Scan for the cell matching the given text and deliver its (x, y) coordinate at center. 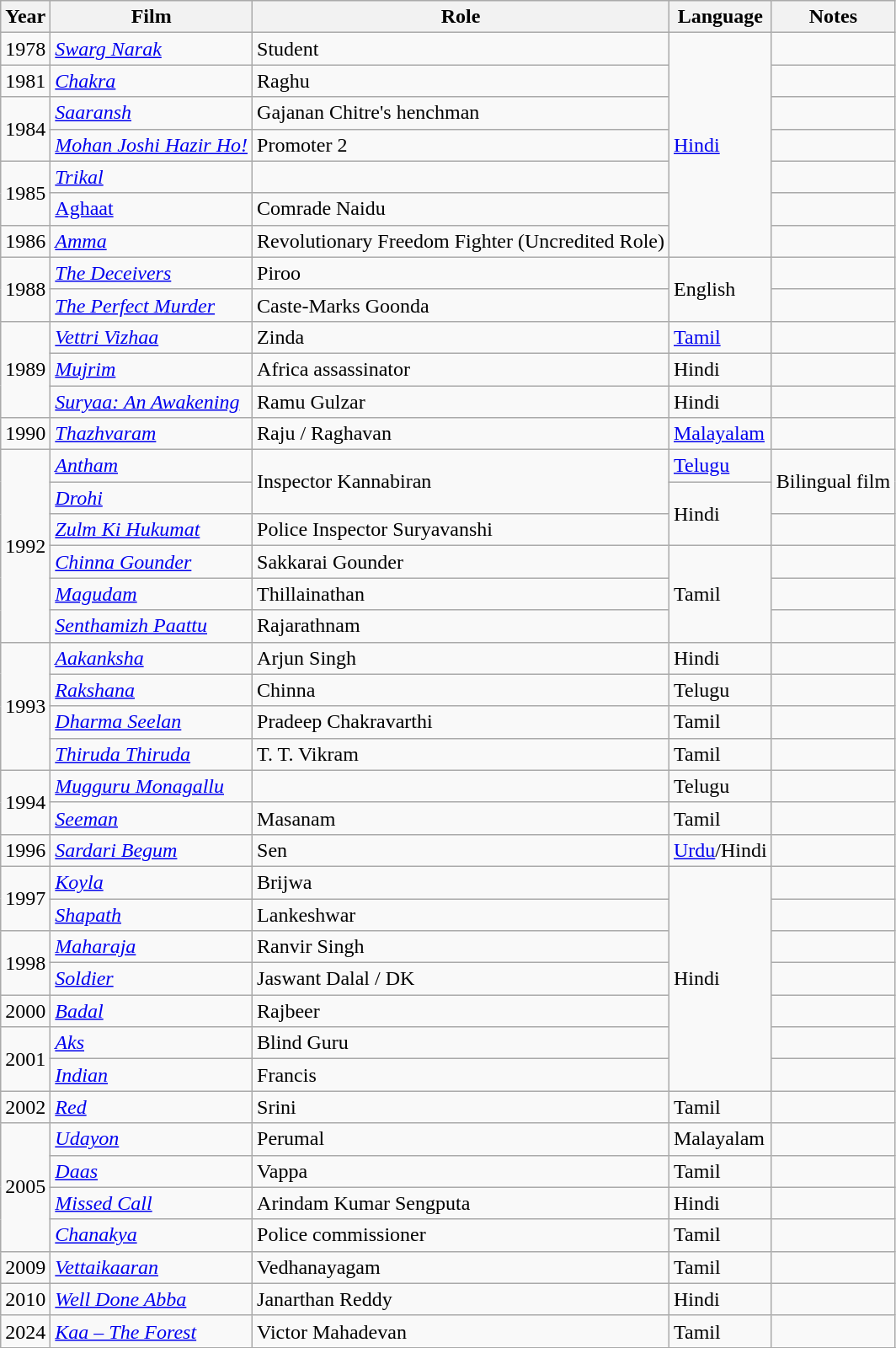
Janarthan Reddy (461, 1299)
Amma (152, 241)
Brijwa (461, 882)
Vettri Vizhaa (152, 337)
Seeman (152, 818)
Maharaja (152, 947)
Police Inspector Suryavanshi (461, 530)
Magudam (152, 594)
Senthamizh Paattu (152, 626)
Vappa (461, 1171)
Swarg Narak (152, 49)
Arindam Kumar Sengputa (461, 1203)
1998 (25, 963)
Urdu/Hindi (720, 850)
Role (461, 17)
1984 (25, 129)
2010 (25, 1299)
Pradeep Chakravarthi (461, 722)
Shapath (152, 914)
Masanam (461, 818)
2005 (25, 1187)
1978 (25, 49)
Chinna (461, 690)
Arjun Singh (461, 658)
Drohi (152, 498)
Well Done Abba (152, 1299)
Year (25, 17)
Perumal (461, 1139)
Vedhanayagam (461, 1267)
Police commissioner (461, 1235)
2002 (25, 1107)
Zinda (461, 337)
Language (720, 17)
1981 (25, 81)
Ranvir Singh (461, 947)
2000 (25, 1011)
Suryaa: An Awakening (152, 402)
Saaransh (152, 113)
Bilingual film (833, 482)
Mohan Joshi Hazir Ho! (152, 145)
Daas (152, 1171)
Indian (152, 1075)
1989 (25, 369)
The Deceivers (152, 273)
Zulm Ki Hukumat (152, 530)
Missed Call (152, 1203)
Trikal (152, 177)
Soldier (152, 979)
Ramu Gulzar (461, 402)
1997 (25, 898)
English (720, 289)
Lankeshwar (461, 914)
Rajarathnam (461, 626)
1994 (25, 802)
Aghaat (152, 209)
Chakra (152, 81)
Red (152, 1107)
Notes (833, 17)
Africa assassinator (461, 369)
2001 (25, 1059)
Aakanksha (152, 658)
Thiruda Thiruda (152, 754)
Student (461, 49)
Antham (152, 466)
Sen (461, 850)
The Perfect Murder (152, 305)
Revolutionary Freedom Fighter (Uncredited Role) (461, 241)
Mugguru Monagallu (152, 786)
Chanakya (152, 1235)
Dharma Seelan (152, 722)
Francis (461, 1075)
Mujrim (152, 369)
1986 (25, 241)
Thillainathan (461, 594)
Jaswant Dalal / DK (461, 979)
1992 (25, 546)
Thazhvaram (152, 434)
Blind Guru (461, 1043)
Koyla (152, 882)
Badal (152, 1011)
Sardari Begum (152, 850)
Aks (152, 1043)
2009 (25, 1267)
2024 (25, 1331)
Film (152, 17)
1996 (25, 850)
Udayon (152, 1139)
Piroo (461, 273)
1990 (25, 434)
Kaa – The Forest (152, 1331)
Rakshana (152, 690)
Raghu (461, 81)
Vettaikaaran (152, 1267)
Sakkarai Gounder (461, 562)
Srini (461, 1107)
Caste-Marks Goonda (461, 305)
Gajanan Chitre's henchman (461, 113)
Rajbeer (461, 1011)
1993 (25, 706)
Comrade Naidu (461, 209)
Victor Mahadevan (461, 1331)
1985 (25, 193)
Chinna Gounder (152, 562)
Promoter 2 (461, 145)
Raju / Raghavan (461, 434)
Inspector Kannabiran (461, 482)
T. T. Vikram (461, 754)
1988 (25, 289)
